Search for the cell housing the specified text and yield its [x, y] center coordinate. 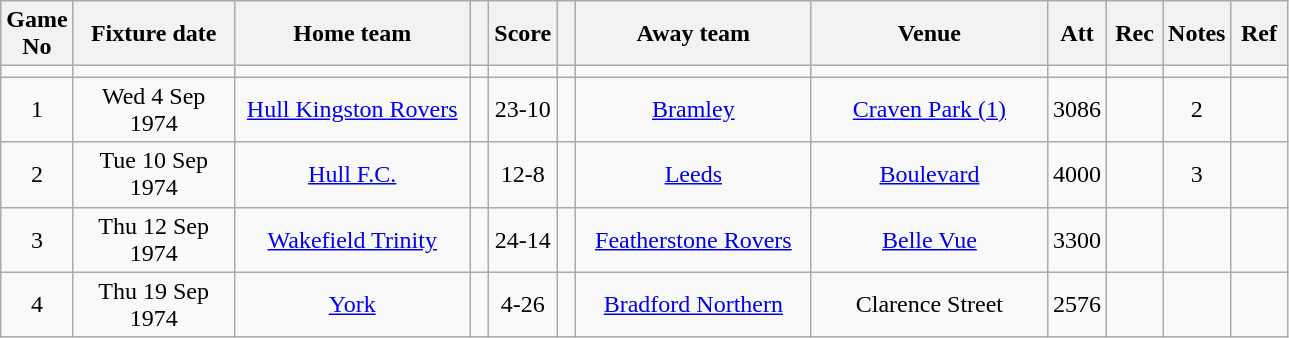
2576 [1076, 304]
Away team [693, 34]
Thu 19 Sep 1974 [154, 304]
Notes [1197, 34]
Wakefield Trinity [352, 240]
1 [37, 110]
Game No [37, 34]
York [352, 304]
Boulevard [929, 174]
Wed 4 Sep 1974 [154, 110]
Clarence Street [929, 304]
Ref [1259, 34]
Tue 10 Sep 1974 [154, 174]
3300 [1076, 240]
Thu 12 Sep 1974 [154, 240]
Score [523, 34]
Bradford Northern [693, 304]
24-14 [523, 240]
Hull F.C. [352, 174]
4-26 [523, 304]
4000 [1076, 174]
3086 [1076, 110]
Bramley [693, 110]
Venue [929, 34]
Att [1076, 34]
Leeds [693, 174]
Hull Kingston Rovers [352, 110]
Featherstone Rovers [693, 240]
23-10 [523, 110]
Rec [1135, 34]
12-8 [523, 174]
Belle Vue [929, 240]
Craven Park (1) [929, 110]
Fixture date [154, 34]
4 [37, 304]
Home team [352, 34]
